From the cell containing the given text, extract its center point as (x, y) coordinate. 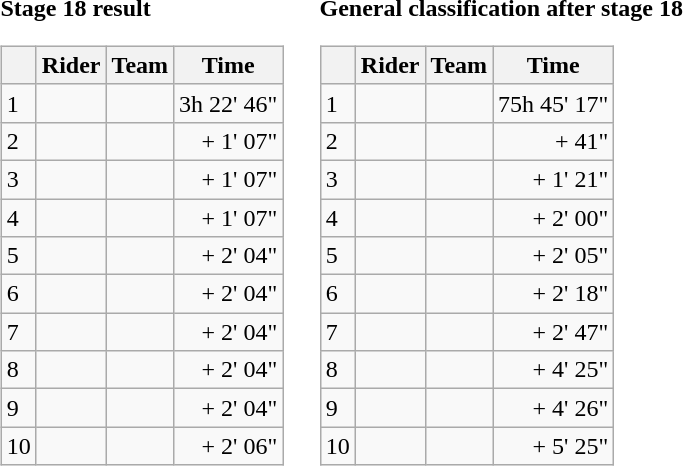
+ 1' 21" (554, 179)
+ 4' 25" (554, 370)
+ 2' 06" (228, 446)
+ 41" (554, 141)
+ 4' 26" (554, 408)
+ 2' 05" (554, 256)
+ 2' 00" (554, 217)
+ 2' 47" (554, 332)
75h 45' 17" (554, 103)
+ 2' 18" (554, 294)
3h 22' 46" (228, 103)
+ 5' 25" (554, 446)
